Return [X, Y] of the center of cell containing provided text 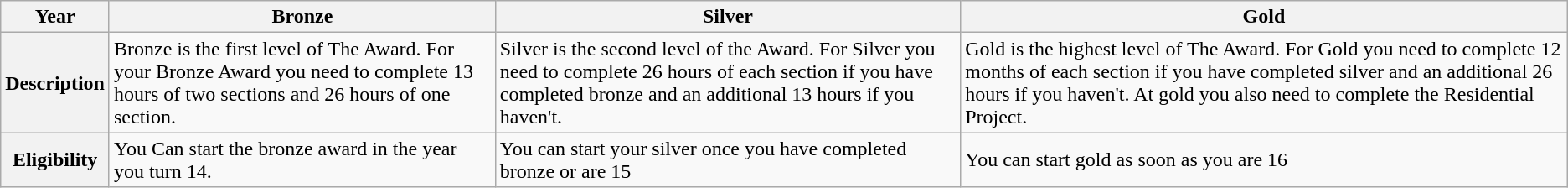
Bronze [302, 17]
You can start gold as soon as you are 16 [1265, 159]
Year [55, 17]
You can start your silver once you have completed bronze or are 15 [727, 159]
You Can start the bronze award in the year you turn 14. [302, 159]
Eligibility [55, 159]
Description [55, 82]
Bronze is the first level of The Award. For your Bronze Award you need to complete 13 hours of two sections and 26 hours of one section. [302, 82]
Gold [1265, 17]
Silver [727, 17]
